Search for the cell housing the specified text and yield its (x, y) center coordinate. 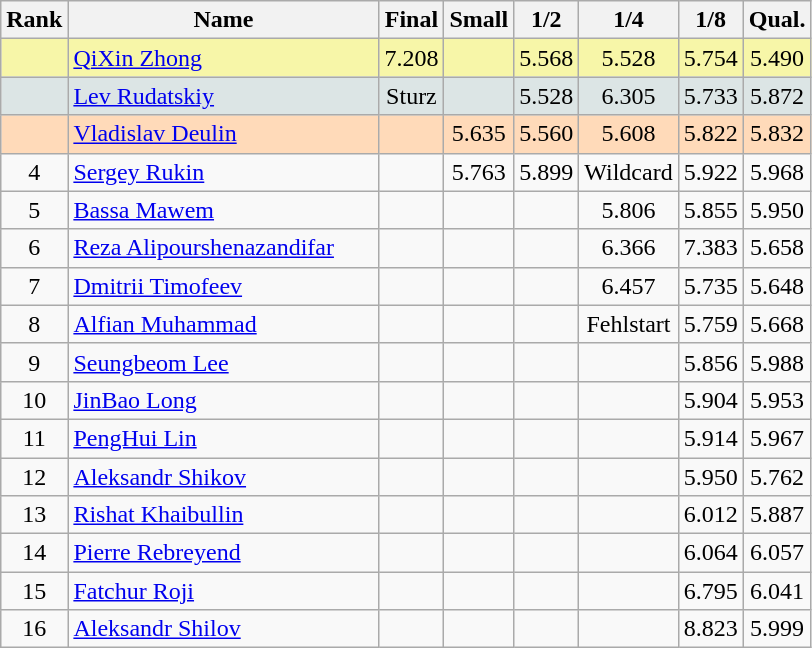
12 (34, 477)
PengHui Lin (224, 438)
5.735 (710, 286)
Wildcard (628, 172)
5 (34, 210)
6.064 (710, 553)
Rishat Khaibullin (224, 515)
15 (34, 591)
Seungbeom Lee (224, 362)
Vladislav Deulin (224, 134)
5.658 (777, 248)
Final (412, 20)
Reza Alipourshenazandifar (224, 248)
Small (479, 20)
6 (34, 248)
1/2 (546, 20)
9 (34, 362)
5.872 (777, 96)
5.568 (546, 58)
6.041 (777, 591)
5.988 (777, 362)
5.668 (777, 324)
5.733 (710, 96)
8 (34, 324)
5.648 (777, 286)
5.999 (777, 629)
5.490 (777, 58)
Pierre Rebreyend (224, 553)
1/4 (628, 20)
5.635 (479, 134)
8.823 (710, 629)
Sturz (412, 96)
Aleksandr Shilov (224, 629)
10 (34, 400)
Alfian Muhammad (224, 324)
5.832 (777, 134)
6.057 (777, 553)
5.822 (710, 134)
Qual. (777, 20)
5.806 (628, 210)
6.305 (628, 96)
6.457 (628, 286)
5.763 (479, 172)
5.953 (777, 400)
6.795 (710, 591)
5.560 (546, 134)
5.608 (628, 134)
Lev Rudatskiy (224, 96)
5.759 (710, 324)
5.887 (777, 515)
5.754 (710, 58)
5.762 (777, 477)
5.899 (546, 172)
Fehlstart (628, 324)
5.967 (777, 438)
Aleksandr Shikov (224, 477)
7.208 (412, 58)
5.856 (710, 362)
5.922 (710, 172)
1/8 (710, 20)
7.383 (710, 248)
Fatchur Roji (224, 591)
4 (34, 172)
Bassa Mawem (224, 210)
5.914 (710, 438)
5.855 (710, 210)
Dmitrii Timofeev (224, 286)
5.968 (777, 172)
Sergey Rukin (224, 172)
Name (224, 20)
6.012 (710, 515)
JinBao Long (224, 400)
Rank (34, 20)
6.366 (628, 248)
13 (34, 515)
14 (34, 553)
7 (34, 286)
16 (34, 629)
QiXin Zhong (224, 58)
11 (34, 438)
5.904 (710, 400)
